Detect which cell encompasses the target text, then output its [X, Y] center coordinate. 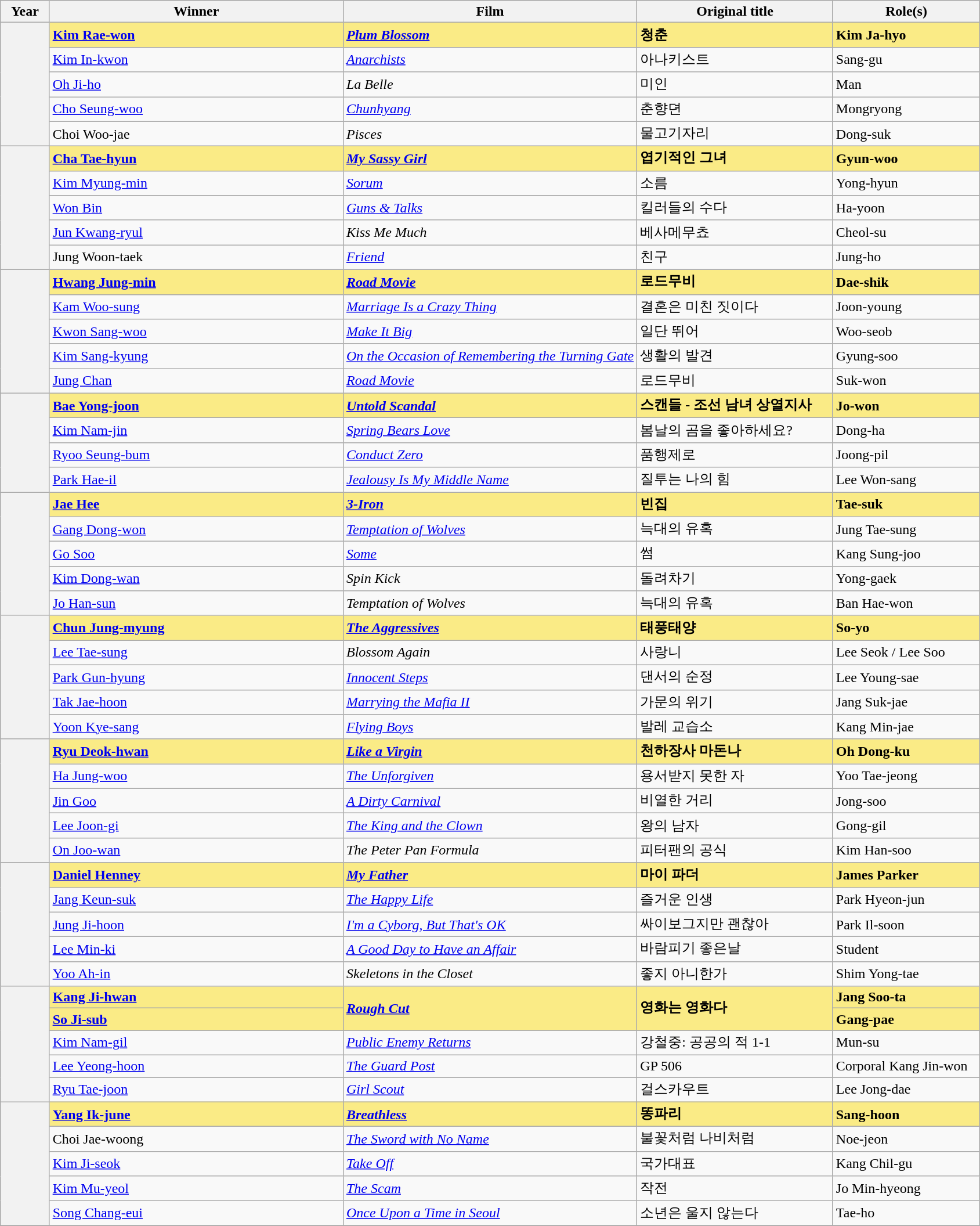
The Aggressives [490, 628]
Conduct Zero [490, 455]
Ban Hae-won [906, 604]
천하장사 마돈나 [735, 751]
봄날의 곰을 좋아하세요? [735, 431]
Jung Ji-hoon [196, 924]
Ryu Deok-hwan [196, 751]
I'm a Cyborg, But That's OK [490, 924]
강철중: 공공의 적 1-1 [735, 1043]
Man [906, 85]
Flying Boys [490, 727]
Park Hyeon-jun [906, 900]
Kam Woo-sung [196, 306]
Lee Won-sang [906, 479]
Noe-jeon [906, 1139]
Shim Yong-tae [906, 974]
The Scam [490, 1189]
Ha-yoon [906, 208]
Jo Min-hyeong [906, 1189]
Kim Dong-wan [196, 578]
Jong-soo [906, 801]
Jae Hee [196, 505]
So-yo [906, 628]
Jung Chan [196, 381]
Chunhyang [490, 109]
Chun Jung-myung [196, 628]
댄서의 순정 [735, 677]
Jang Suk-jae [906, 702]
물고기자리 [735, 134]
즐거운 인생 [735, 900]
엽기적인 그녀 [735, 159]
Gyun-woo [906, 159]
So Ji-sub [196, 1019]
GP 506 [735, 1066]
Corporal Kang Jin-won [906, 1066]
Plum Blossom [490, 35]
Breathless [490, 1115]
Yang Ik-june [196, 1115]
Film [490, 12]
Kiss Me Much [490, 232]
Joon-young [906, 306]
Dae-shik [906, 282]
일단 뛰어 [735, 332]
Gang-pae [906, 1019]
Student [906, 950]
The Happy Life [490, 900]
Make It Big [490, 332]
소름 [735, 183]
질투는 나의 힘 [735, 479]
Like a Virgin [490, 751]
Lee Jong-dae [906, 1090]
Marriage Is a Crazy Thing [490, 306]
피터팬의 공식 [735, 850]
바람피기 좋은날 [735, 950]
Kim Sang-kyung [196, 356]
Yong-hyun [906, 183]
Take Off [490, 1163]
Kang Sung-joo [906, 554]
Jang Keun-suk [196, 900]
Kang Chil-gu [906, 1163]
Park Il-soon [906, 924]
A Good Day to Have an Affair [490, 950]
Choi Jae-woong [196, 1139]
춘향뎐 [735, 109]
Gong-gil [906, 825]
Kim Han-soo [906, 850]
Won Bin [196, 208]
Ha Jung-woo [196, 777]
On the Occasion of Remembering the Turning Gate [490, 356]
Lee Joon-gi [196, 825]
Marrying the Mafia II [490, 702]
태풍태양 [735, 628]
Spin Kick [490, 578]
Rough Cut [490, 1008]
Bae Yong-joon [196, 405]
Kim Rae-won [196, 35]
Spring Bears Love [490, 431]
왕의 남자 [735, 825]
Friend [490, 258]
아나키스트 [735, 59]
James Parker [906, 875]
Winner [196, 12]
국가대표 [735, 1163]
Once Upon a Time in Seoul [490, 1213]
The Guard Post [490, 1066]
킬러들의 수다 [735, 208]
Dong-ha [906, 431]
Woo-seob [906, 332]
The Unforgiven [490, 777]
베사메무쵸 [735, 232]
Jung Woon-taek [196, 258]
생활의 발견 [735, 356]
Hwang Jung-min [196, 282]
Skeletons in the Closet [490, 974]
A Dirty Carnival [490, 801]
친구 [735, 258]
Guns & Talks [490, 208]
Lee Seok / Lee Soo [906, 652]
Blossom Again [490, 652]
Sang-gu [906, 59]
돌려차기 [735, 578]
Kim Mu-yeol [196, 1189]
Yong-gaek [906, 578]
Tae-suk [906, 505]
소년은 울지 않는다 [735, 1213]
3-Iron [490, 505]
작전 [735, 1189]
Jin Goo [196, 801]
Mongryong [906, 109]
Cheol-su [906, 232]
Girl Scout [490, 1090]
Jung Tae-sung [906, 529]
Go Soo [196, 554]
Sang-hoon [906, 1115]
Yoo Ah-in [196, 974]
좋지 아니한가 [735, 974]
Park Hae-il [196, 479]
The King and the Clown [490, 825]
미인 [735, 85]
My Father [490, 875]
Lee Tae-sung [196, 652]
Oh Dong-ku [906, 751]
Tak Jae-hoon [196, 702]
Lee Yeong-hoon [196, 1066]
Ryoo Seung-bum [196, 455]
Jang Soo-ta [906, 997]
품행제로 [735, 455]
La Belle [490, 85]
Cho Seung-woo [196, 109]
Pisces [490, 134]
Untold Scandal [490, 405]
스캔들 - 조선 남녀 상열지사 [735, 405]
Jo Han-sun [196, 604]
Lee Min-ki [196, 950]
Public Enemy Returns [490, 1043]
발레 교습소 [735, 727]
Sorum [490, 183]
Jealousy Is My Middle Name [490, 479]
Innocent Steps [490, 677]
On Joo-wan [196, 850]
Lee Young-sae [906, 677]
Dong-suk [906, 134]
빈집 [735, 505]
Cha Tae-hyun [196, 159]
Original title [735, 12]
가문의 위기 [735, 702]
Daniel Henney [196, 875]
Year [25, 12]
Ryu Tae-joon [196, 1090]
썸 [735, 554]
Jo-won [906, 405]
Kim In-kwon [196, 59]
Some [490, 554]
결혼은 미친 짓이다 [735, 306]
용서받지 못한 자 [735, 777]
Kang Ji-hwan [196, 997]
싸이보그지만 괜찮아 [735, 924]
Anarchists [490, 59]
Gang Dong-won [196, 529]
사랑니 [735, 652]
Gyung-soo [906, 356]
Suk-won [906, 381]
마이 파더 [735, 875]
Joong-pil [906, 455]
Role(s) [906, 12]
Oh Ji-ho [196, 85]
My Sassy Girl [490, 159]
The Peter Pan Formula [490, 850]
Yoo Tae-jeong [906, 777]
Kwon Sang-woo [196, 332]
Tae-ho [906, 1213]
Kim Ji-seok [196, 1163]
Kim Ja-hyo [906, 35]
Yoon Kye-sang [196, 727]
The Sword with No Name [490, 1139]
비열한 거리 [735, 801]
걸스카우트 [735, 1090]
불꽃처럼 나비처럼 [735, 1139]
똥파리 [735, 1115]
Kang Min-jae [906, 727]
Kim Nam-gil [196, 1043]
Jung-ho [906, 258]
Mun-su [906, 1043]
Song Chang-eui [196, 1213]
영화는 영화다 [735, 1008]
Choi Woo-jae [196, 134]
Kim Myung-min [196, 183]
청춘 [735, 35]
Kim Nam-jin [196, 431]
Park Gun-hyung [196, 677]
Jun Kwang-ryul [196, 232]
